Return (x, y) of the center of cell containing provided text 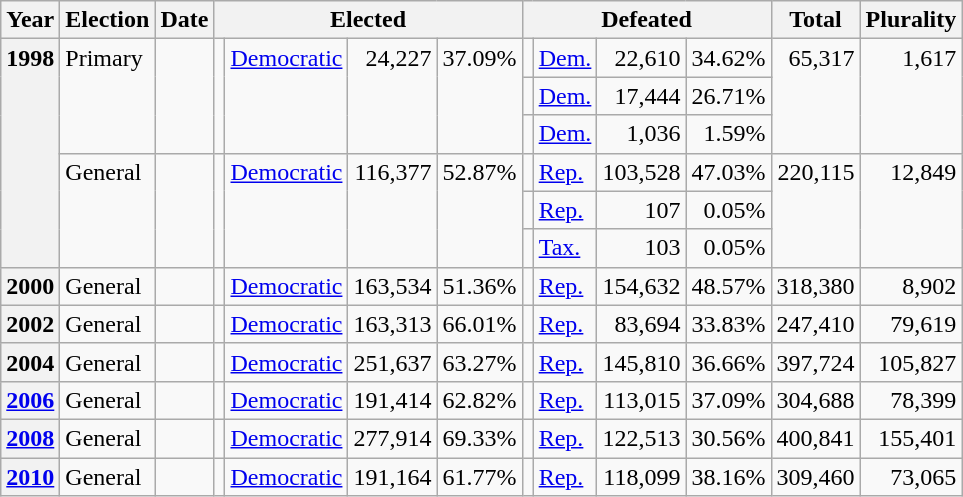
251,637 (392, 362)
Tax. (565, 248)
105,827 (911, 362)
51.36% (480, 286)
Defeated (646, 20)
Date (184, 20)
Elected (368, 20)
22,610 (642, 58)
17,444 (642, 96)
47.03% (728, 172)
145,810 (642, 362)
2000 (30, 286)
113,015 (642, 400)
163,313 (392, 324)
34.62% (728, 58)
1.59% (728, 134)
2006 (30, 400)
116,377 (392, 210)
Year (30, 20)
103 (642, 248)
304,688 (816, 400)
220,115 (816, 210)
79,619 (911, 324)
73,065 (911, 477)
24,227 (392, 96)
163,534 (392, 286)
62.82% (480, 400)
191,414 (392, 400)
2002 (30, 324)
33.83% (728, 324)
154,632 (642, 286)
52.87% (480, 210)
26.71% (728, 96)
247,410 (816, 324)
2008 (30, 438)
61.77% (480, 477)
8,902 (911, 286)
36.66% (728, 362)
2010 (30, 477)
122,513 (642, 438)
12,849 (911, 210)
Total (816, 20)
191,164 (392, 477)
Plurality (911, 20)
277,914 (392, 438)
66.01% (480, 324)
38.16% (728, 477)
2004 (30, 362)
103,528 (642, 172)
63.27% (480, 362)
Election (108, 20)
118,099 (642, 477)
1,617 (911, 96)
107 (642, 210)
69.33% (480, 438)
Primary (108, 96)
155,401 (911, 438)
1998 (30, 153)
397,724 (816, 362)
1,036 (642, 134)
318,380 (816, 286)
65,317 (816, 96)
83,694 (642, 324)
30.56% (728, 438)
309,460 (816, 477)
400,841 (816, 438)
78,399 (911, 400)
48.57% (728, 286)
